Identify which cell holds the provided text, then report its [x, y] central coordinate. 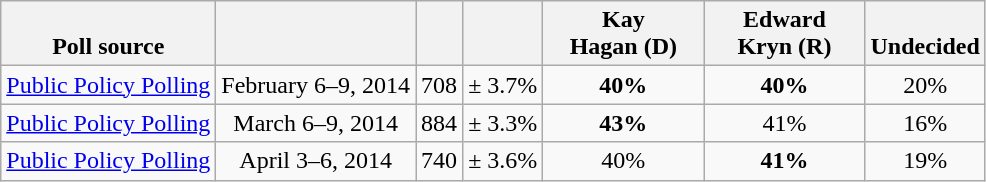
Undecided [925, 34]
19% [925, 161]
43% [624, 123]
Poll source [108, 34]
884 [440, 123]
February 6–9, 2014 [316, 85]
20% [925, 85]
March 6–9, 2014 [316, 123]
± 3.6% [503, 161]
EdwardKryn (R) [784, 34]
KayHagan (D) [624, 34]
740 [440, 161]
708 [440, 85]
± 3.3% [503, 123]
April 3–6, 2014 [316, 161]
± 3.7% [503, 85]
16% [925, 123]
